Scan for the cell matching the given text and deliver its (x, y) coordinate at center. 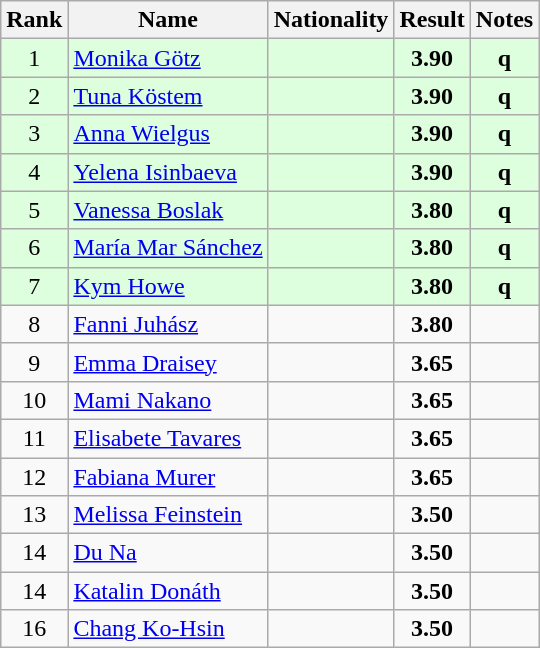
Du Na (168, 553)
Emma Draisey (168, 362)
Katalin Donáth (168, 591)
Kym Howe (168, 286)
2 (34, 96)
12 (34, 477)
Result (432, 20)
16 (34, 629)
Notes (504, 20)
1 (34, 58)
6 (34, 248)
3 (34, 134)
Monika Götz (168, 58)
Nationality (331, 20)
Elisabete Tavares (168, 438)
Anna Wielgus (168, 134)
Fanni Juhász (168, 324)
Chang Ko-Hsin (168, 629)
9 (34, 362)
Tuna Köstem (168, 96)
Name (168, 20)
11 (34, 438)
Fabiana Murer (168, 477)
5 (34, 210)
Mami Nakano (168, 400)
Vanessa Boslak (168, 210)
10 (34, 400)
Rank (34, 20)
13 (34, 515)
María Mar Sánchez (168, 248)
8 (34, 324)
7 (34, 286)
Melissa Feinstein (168, 515)
4 (34, 172)
Yelena Isinbaeva (168, 172)
